Scan for the cell matching the given text and deliver its [x, y] coordinate at center. 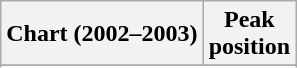
Chart (2002–2003) [102, 34]
Peakposition [249, 34]
